Output the [x, y] coordinate of the center of the cell containing the given text.  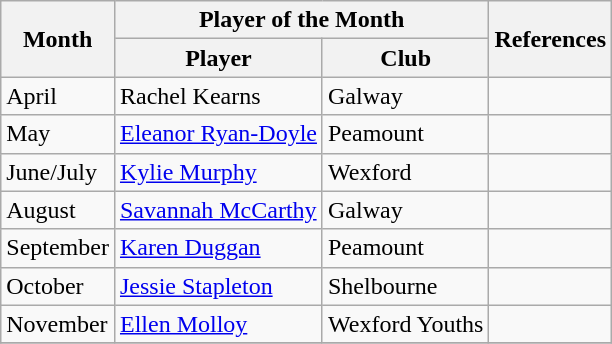
Ellen Molloy [218, 324]
November [58, 324]
Savannah McCarthy [218, 210]
Rachel Kearns [218, 96]
Eleanor Ryan-Doyle [218, 134]
August [58, 210]
Player [218, 58]
Club [405, 58]
June/July [58, 172]
Wexford [405, 172]
Wexford Youths [405, 324]
Shelbourne [405, 286]
September [58, 248]
April [58, 96]
May [58, 134]
Kylie Murphy [218, 172]
Karen Duggan [218, 248]
References [550, 39]
Jessie Stapleton [218, 286]
October [58, 286]
Player of the Month [302, 20]
Month [58, 39]
